Identify which cell holds the provided text, then report its (x, y) central coordinate. 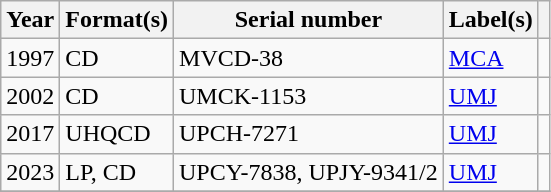
1997 (30, 58)
UMCK-1153 (309, 96)
2017 (30, 134)
2023 (30, 172)
2002 (30, 96)
UHQCD (117, 134)
Label(s) (490, 20)
UPCY-7838, UPJY-9341/2 (309, 172)
Year (30, 20)
Serial number (309, 20)
MCA (490, 58)
MVCD-38 (309, 58)
Format(s) (117, 20)
LP, CD (117, 172)
UPCH-7271 (309, 134)
